Return [X, Y] of the center of cell containing provided text 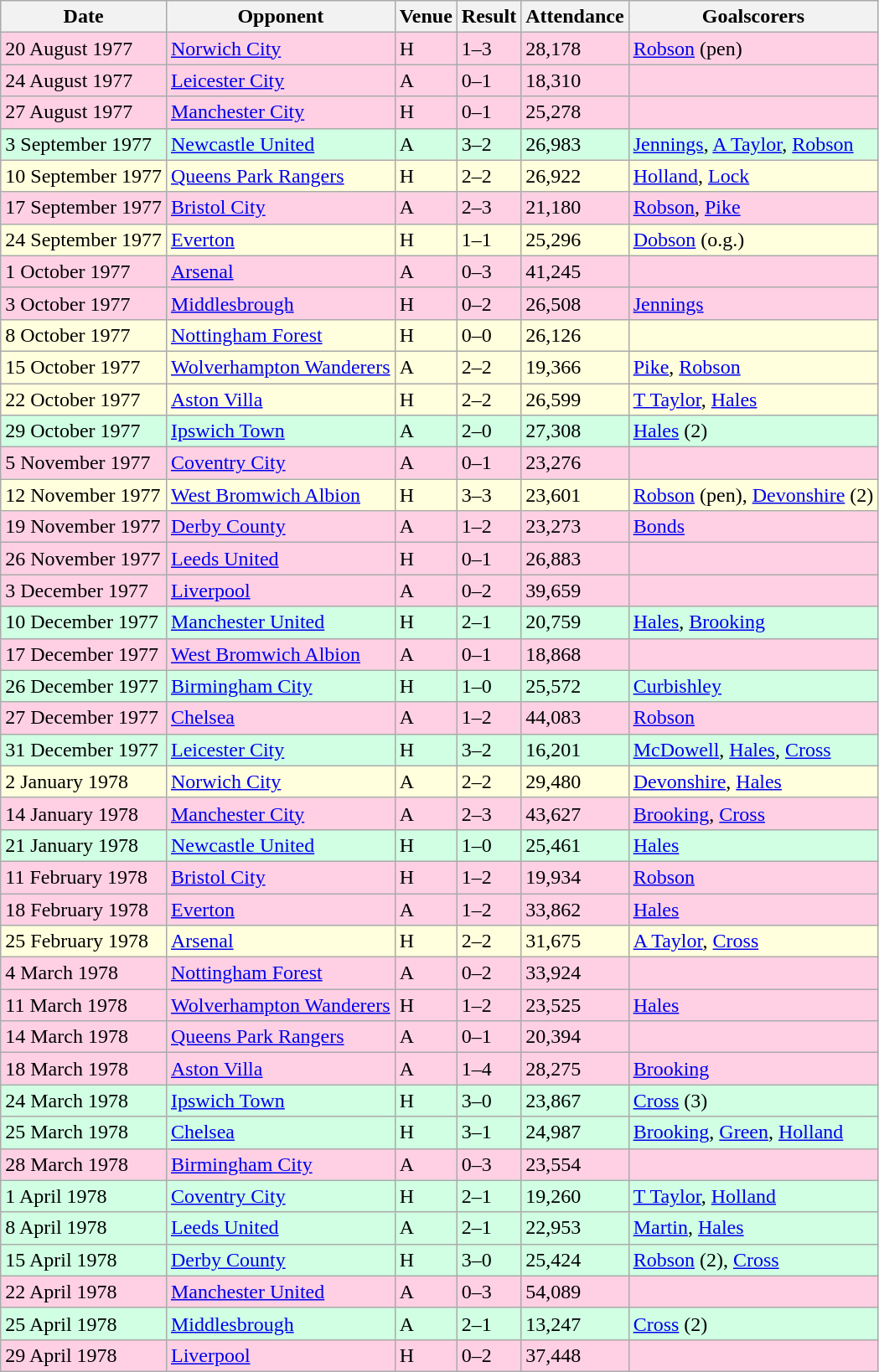
20 August 1977 [84, 49]
3–3 [489, 495]
29 October 1977 [84, 431]
Hales (2) [753, 431]
3 October 1977 [84, 303]
22 October 1977 [84, 400]
20,759 [575, 622]
21,180 [575, 208]
26 November 1977 [84, 559]
28 March 1978 [84, 1164]
29 April 1978 [84, 1355]
Cross (2) [753, 1323]
1–4 [489, 1069]
26,508 [575, 303]
Attendance [575, 17]
25 February 1978 [84, 941]
29,480 [575, 781]
23,276 [575, 463]
54,089 [575, 1292]
Cross (3) [753, 1101]
8 April 1978 [84, 1228]
26,922 [575, 176]
27 December 1977 [84, 718]
4 March 1978 [84, 973]
23,867 [575, 1101]
44,083 [575, 718]
10 December 1977 [84, 622]
33,862 [575, 909]
25 March 1978 [84, 1132]
19,366 [575, 367]
28,178 [575, 49]
Jennings [753, 303]
15 April 1978 [84, 1260]
3–1 [489, 1132]
5 November 1977 [84, 463]
24,987 [575, 1132]
27 August 1977 [84, 112]
Robson (pen), Devonshire (2) [753, 495]
Hales, Brooking [753, 622]
19,934 [575, 877]
22 April 1978 [84, 1292]
2–0 [489, 431]
26,883 [575, 559]
Robson (2), Cross [753, 1260]
18,310 [575, 80]
14 March 1978 [84, 1037]
27,308 [575, 431]
20,394 [575, 1037]
37,448 [575, 1355]
Brooking, Cross [753, 813]
Venue [426, 17]
McDowell, Hales, Cross [753, 750]
41,245 [575, 271]
25,572 [575, 686]
2 January 1978 [84, 781]
Brooking [753, 1069]
10 September 1977 [84, 176]
8 October 1977 [84, 335]
Robson, Pike [753, 208]
1 October 1977 [84, 271]
19,260 [575, 1196]
1–3 [489, 49]
25 April 1978 [84, 1323]
0–0 [489, 335]
Pike, Robson [753, 367]
31,675 [575, 941]
14 January 1978 [84, 813]
15 October 1977 [84, 367]
Devonshire, Hales [753, 781]
A Taylor, Cross [753, 941]
33,924 [575, 973]
26,599 [575, 400]
Dobson (o.g.) [753, 240]
Result [489, 17]
Martin, Hales [753, 1228]
1 April 1978 [84, 1196]
23,525 [575, 1005]
11 February 1978 [84, 877]
25,296 [575, 240]
T Taylor, Hales [753, 400]
19 November 1977 [84, 527]
Robson (pen) [753, 49]
23,273 [575, 527]
26,983 [575, 144]
21 January 1978 [84, 845]
Opponent [280, 17]
28,275 [575, 1069]
39,659 [575, 591]
25,461 [575, 845]
3 September 1977 [84, 144]
T Taylor, Holland [753, 1196]
31 December 1977 [84, 750]
16,201 [575, 750]
Brooking, Green, Holland [753, 1132]
25,278 [575, 112]
17 December 1977 [84, 654]
22,953 [575, 1228]
Jennings, A Taylor, Robson [753, 144]
18,868 [575, 654]
3 December 1977 [84, 591]
11 March 1978 [84, 1005]
1–1 [489, 240]
Holland, Lock [753, 176]
24 August 1977 [84, 80]
24 September 1977 [84, 240]
26 December 1977 [84, 686]
23,601 [575, 495]
26,126 [575, 335]
24 March 1978 [84, 1101]
Curbishley [753, 686]
12 November 1977 [84, 495]
17 September 1977 [84, 208]
23,554 [575, 1164]
Goalscorers [753, 17]
43,627 [575, 813]
Bonds [753, 527]
13,247 [575, 1323]
Date [84, 17]
18 March 1978 [84, 1069]
18 February 1978 [84, 909]
25,424 [575, 1260]
